Scan for the cell matching the given text and deliver its (X, Y) coordinate at center. 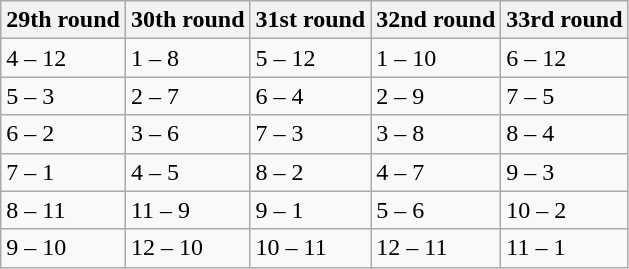
8 – 11 (64, 210)
6 – 12 (564, 58)
1 – 8 (188, 58)
2 – 9 (436, 96)
4 – 12 (64, 58)
10 – 2 (564, 210)
3 – 6 (188, 134)
12 – 10 (188, 248)
3 – 8 (436, 134)
8 – 4 (564, 134)
2 – 7 (188, 96)
32nd round (436, 20)
29th round (64, 20)
5 – 3 (64, 96)
7 – 3 (310, 134)
9 – 1 (310, 210)
30th round (188, 20)
11 – 1 (564, 248)
12 – 11 (436, 248)
1 – 10 (436, 58)
11 – 9 (188, 210)
7 – 5 (564, 96)
4 – 5 (188, 172)
8 – 2 (310, 172)
9 – 3 (564, 172)
10 – 11 (310, 248)
5 – 12 (310, 58)
6 – 2 (64, 134)
33rd round (564, 20)
31st round (310, 20)
6 – 4 (310, 96)
9 – 10 (64, 248)
7 – 1 (64, 172)
4 – 7 (436, 172)
5 – 6 (436, 210)
